Determine the (x, y) coordinate at the center of the cell enclosing the given text.  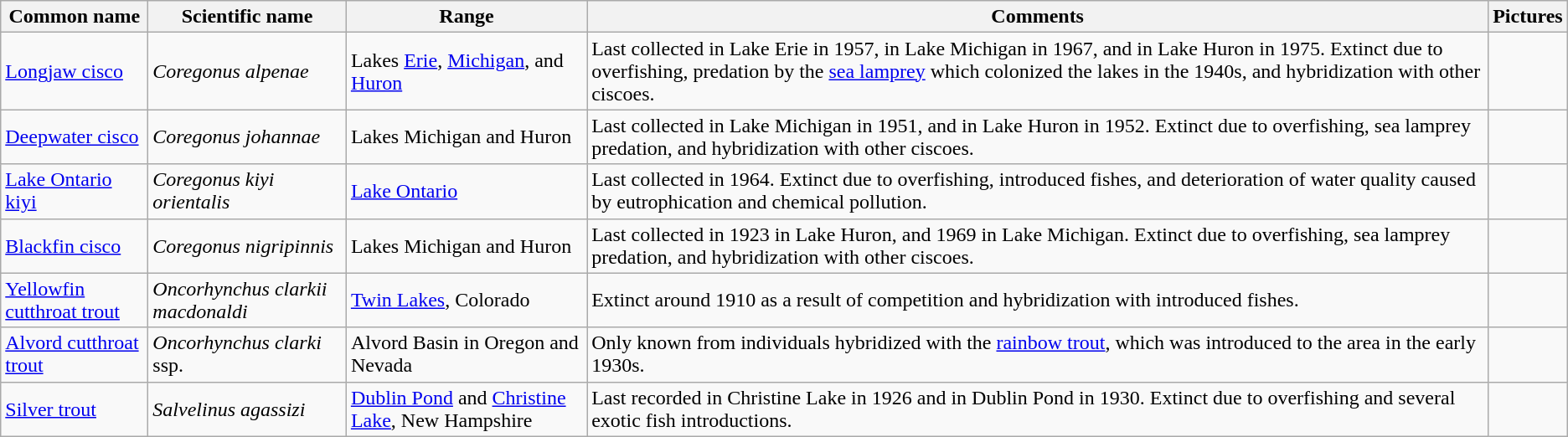
Oncorhynchus clarki ssp. (248, 355)
Yellowfin cutthroat trout (75, 300)
Lake Ontario kiyi (75, 191)
Lake Ontario (466, 191)
Coregonus nigripinnis (248, 246)
Coregonus kiyi orientalis (248, 191)
Twin Lakes, Colorado (466, 300)
Common name (75, 17)
Pictures (1528, 17)
Coregonus johannae (248, 137)
Only known from individuals hybridized with the rainbow trout, which was introduced to the area in the early 1930s. (1038, 355)
Alvord cutthroat trout (75, 355)
Lakes Erie, Michigan, and Huron (466, 71)
Dublin Pond and Christine Lake, New Hampshire (466, 409)
Extinct around 1910 as a result of competition and hybridization with introduced fishes. (1038, 300)
Comments (1038, 17)
Salvelinus agassizi (248, 409)
Longjaw cisco (75, 71)
Silver trout (75, 409)
Range (466, 17)
Oncorhynchus clarkii macdonaldi (248, 300)
Last recorded in Christine Lake in 1926 and in Dublin Pond in 1930. Extinct due to overfishing and several exotic fish introductions. (1038, 409)
Deepwater cisco (75, 137)
Blackfin cisco (75, 246)
Scientific name (248, 17)
Coregonus alpenae (248, 71)
Alvord Basin in Oregon and Nevada (466, 355)
